Return the [X, Y] coordinate for the center point of the cell that contains the specified text.  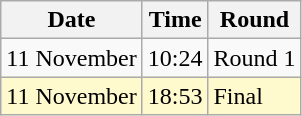
18:53 [175, 96]
Date [72, 20]
Time [175, 20]
10:24 [175, 58]
Round [254, 20]
Round 1 [254, 58]
Final [254, 96]
